Pinpoint the cell where the given text exists, returning its (x, y) midpoint coordinate. 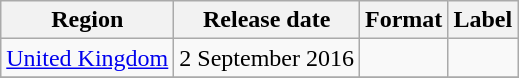
United Kingdom (88, 58)
Region (88, 20)
Release date (267, 20)
Format (404, 20)
Label (483, 20)
2 September 2016 (267, 58)
